Pinpoint the cell where the given text exists, returning its [X, Y] midpoint coordinate. 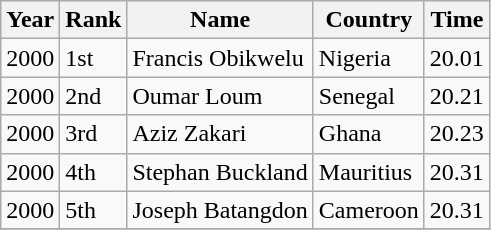
Name [220, 20]
Ghana [368, 134]
20.23 [456, 134]
Nigeria [368, 58]
20.21 [456, 96]
Senegal [368, 96]
Cameroon [368, 210]
Aziz Zakari [220, 134]
3rd [94, 134]
1st [94, 58]
4th [94, 172]
Joseph Batangdon [220, 210]
Year [30, 20]
Mauritius [368, 172]
Stephan Buckland [220, 172]
Oumar Loum [220, 96]
Time [456, 20]
5th [94, 210]
20.01 [456, 58]
Francis Obikwelu [220, 58]
2nd [94, 96]
Country [368, 20]
Rank [94, 20]
